Scan for the cell matching the given text and deliver its [X, Y] coordinate at center. 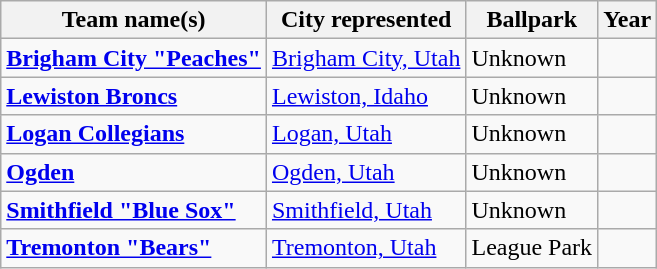
Year [628, 20]
Smithfield "Blue Sox" [134, 210]
Tremonton "Bears" [134, 248]
Tremonton, Utah [366, 248]
Smithfield, Utah [366, 210]
Ogden, Utah [366, 172]
City represented [366, 20]
Ballpark [532, 20]
League Park [532, 248]
Team name(s) [134, 20]
Lewiston, Idaho [366, 96]
Ogden [134, 172]
Brigham City, Utah [366, 58]
Logan Collegians [134, 134]
Logan, Utah [366, 134]
Lewiston Broncs [134, 96]
Brigham City "Peaches" [134, 58]
